From the cell containing the given text, extract its center point as (x, y) coordinate. 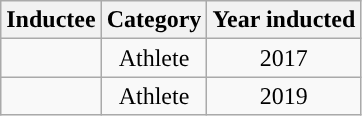
Category (154, 20)
2019 (284, 96)
Year inducted (284, 20)
2017 (284, 58)
Inductee (51, 20)
